Search for the cell housing the specified text and yield its [X, Y] center coordinate. 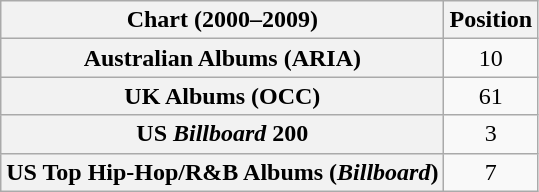
Chart (2000–2009) [222, 20]
10 [491, 58]
61 [491, 96]
7 [491, 172]
US Billboard 200 [222, 134]
Australian Albums (ARIA) [222, 58]
UK Albums (OCC) [222, 96]
US Top Hip-Hop/R&B Albums (Billboard) [222, 172]
Position [491, 20]
3 [491, 134]
